Determine the (X, Y) coordinate at the center of the cell enclosing the given text.  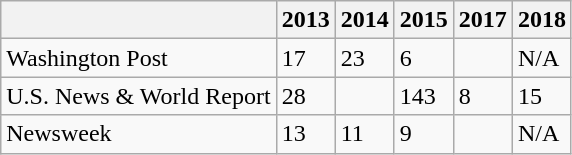
11 (364, 134)
23 (364, 58)
2017 (482, 20)
28 (306, 96)
2018 (542, 20)
6 (424, 58)
9 (424, 134)
8 (482, 96)
13 (306, 134)
2013 (306, 20)
U.S. News & World Report (138, 96)
2014 (364, 20)
2015 (424, 20)
Washington Post (138, 58)
17 (306, 58)
143 (424, 96)
15 (542, 96)
Newsweek (138, 134)
